Find where the given text appears and provide that cell's center as (X, Y) coordinate. 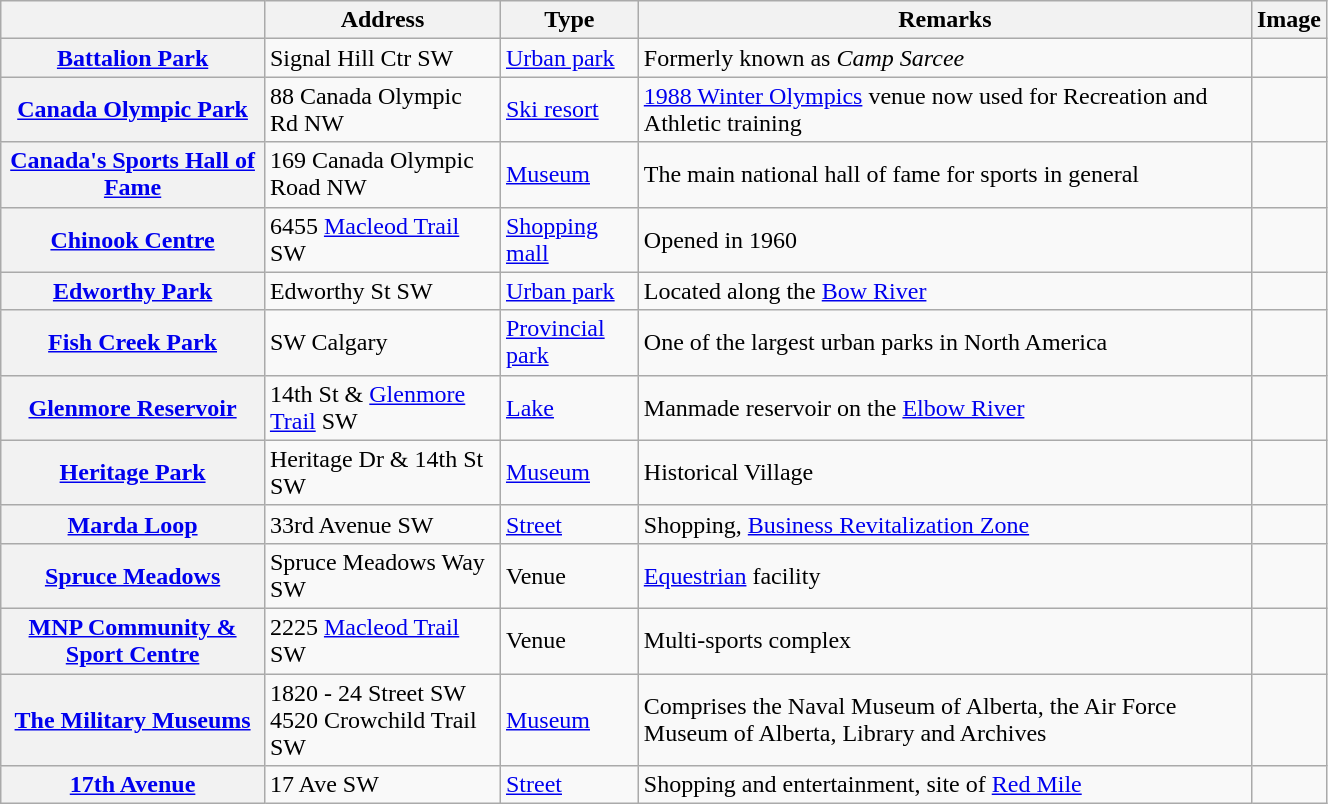
33rd Avenue SW (382, 524)
Canada Olympic Park (133, 110)
17 Ave SW (382, 785)
SW Calgary (382, 342)
14th St & Glenmore Trail SW (382, 408)
Address (382, 20)
169 Canada Olympic Road NW (382, 174)
Provincial park (569, 342)
1820 - 24 Street SW4520 Crowchild Trail SW (382, 720)
6455 Macleod Trail SW (382, 240)
Remarks (944, 20)
Chinook Centre (133, 240)
One of the largest urban parks in North America (944, 342)
Equestrian facility (944, 576)
Formerly known as Camp Sarcee (944, 58)
88 Canada Olympic Rd NW (382, 110)
Opened in 1960 (944, 240)
Located along the Bow River (944, 291)
Glenmore Reservoir (133, 408)
Heritage Park (133, 472)
Shopping, Business Revitalization Zone (944, 524)
Spruce Meadows Way SW (382, 576)
Canada's Sports Hall of Fame (133, 174)
Comprises the Naval Museum of Alberta, the Air Force Museum of Alberta, Library and Archives (944, 720)
Multi-sports complex (944, 640)
Marda Loop (133, 524)
Edworthy Park (133, 291)
Fish Creek Park (133, 342)
Signal Hill Ctr SW (382, 58)
17th Avenue (133, 785)
Spruce Meadows (133, 576)
Shopping mall (569, 240)
2225 Macleod Trail SW (382, 640)
Lake (569, 408)
Shopping and entertainment, site of Red Mile (944, 785)
Manmade reservoir on the Elbow River (944, 408)
MNP Community & Sport Centre (133, 640)
The main national hall of fame for sports in general (944, 174)
Historical Village (944, 472)
Heritage Dr & 14th St SW (382, 472)
Ski resort (569, 110)
1988 Winter Olympics venue now used for Recreation and Athletic training (944, 110)
Battalion Park (133, 58)
The Military Museums (133, 720)
Edworthy St SW (382, 291)
Type (569, 20)
Image (1288, 20)
